Scan for the cell matching the given text and deliver its (X, Y) coordinate at center. 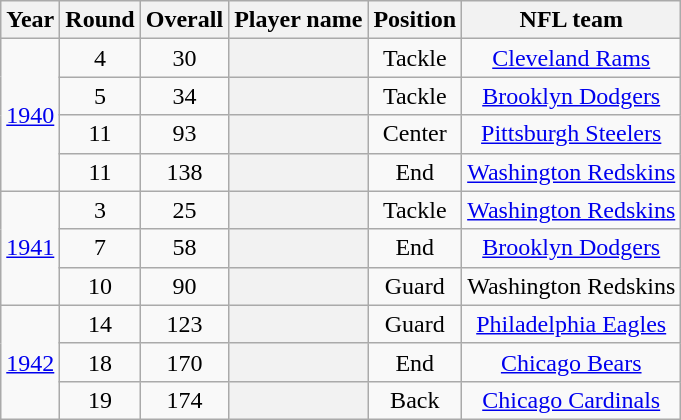
90 (184, 286)
138 (184, 172)
1941 (30, 248)
Chicago Cardinals (572, 400)
3 (100, 210)
93 (184, 134)
1940 (30, 115)
123 (184, 324)
Round (100, 20)
170 (184, 362)
Back (415, 400)
Chicago Bears (572, 362)
Pittsburgh Steelers (572, 134)
58 (184, 248)
Year (30, 20)
25 (184, 210)
Position (415, 20)
Center (415, 134)
174 (184, 400)
18 (100, 362)
NFL team (572, 20)
34 (184, 96)
7 (100, 248)
14 (100, 324)
4 (100, 58)
19 (100, 400)
5 (100, 96)
Cleveland Rams (572, 58)
Philadelphia Eagles (572, 324)
10 (100, 286)
30 (184, 58)
Player name (298, 20)
Overall (184, 20)
1942 (30, 362)
